From the cell containing the given text, extract its center point as [x, y] coordinate. 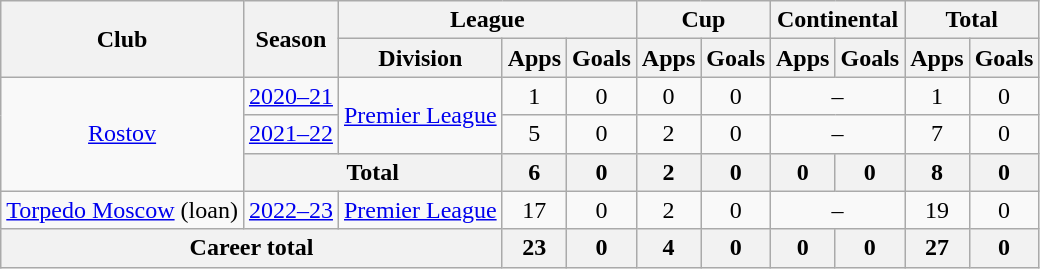
Club [122, 39]
27 [937, 248]
8 [937, 172]
Rostov [122, 134]
2021–22 [290, 134]
2022–23 [290, 210]
Season [290, 39]
23 [534, 248]
Division [420, 58]
Continental [838, 20]
5 [534, 134]
7 [937, 134]
19 [937, 210]
Torpedo Moscow (loan) [122, 210]
Cup [703, 20]
4 [668, 248]
League [487, 20]
2020–21 [290, 96]
6 [534, 172]
17 [534, 210]
Career total [252, 248]
